From the cell containing the given text, extract its center point as [X, Y] coordinate. 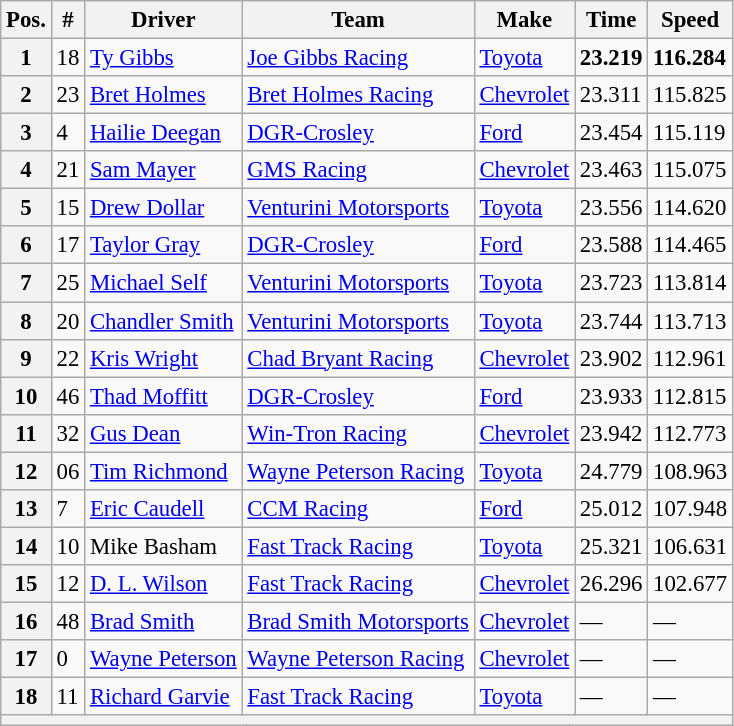
23.556 [612, 208]
3 [26, 133]
114.465 [690, 245]
102.677 [690, 584]
Speed [690, 20]
Bret Holmes Racing [358, 95]
Ty Gibbs [164, 58]
114.620 [690, 208]
5 [26, 208]
14 [26, 546]
Richard Garvie [164, 697]
23.219 [612, 58]
23.902 [612, 358]
107.948 [690, 509]
Team [358, 20]
Thad Moffitt [164, 396]
115.119 [690, 133]
Brad Smith Motorsports [358, 621]
0 [68, 659]
20 [68, 321]
Eric Caudell [164, 509]
26.296 [612, 584]
Tim Richmond [164, 471]
# [68, 20]
23.311 [612, 95]
108.963 [690, 471]
23.588 [612, 245]
23.942 [612, 433]
Brad Smith [164, 621]
Chandler Smith [164, 321]
Pos. [26, 20]
Sam Mayer [164, 170]
13 [26, 509]
112.815 [690, 396]
Kris Wright [164, 358]
25.012 [612, 509]
2 [26, 95]
23.933 [612, 396]
Make [524, 20]
22 [68, 358]
06 [68, 471]
25.321 [612, 546]
9 [26, 358]
46 [68, 396]
23.744 [612, 321]
48 [68, 621]
112.961 [690, 358]
D. L. Wilson [164, 584]
8 [26, 321]
112.773 [690, 433]
Drew Dollar [164, 208]
21 [68, 170]
115.825 [690, 95]
116.284 [690, 58]
Michael Self [164, 283]
23.454 [612, 133]
Joe Gibbs Racing [358, 58]
Wayne Peterson [164, 659]
115.075 [690, 170]
16 [26, 621]
23.463 [612, 170]
Win-Tron Racing [358, 433]
24.779 [612, 471]
113.814 [690, 283]
25 [68, 283]
CCM Racing [358, 509]
113.713 [690, 321]
32 [68, 433]
Hailie Deegan [164, 133]
23 [68, 95]
GMS Racing [358, 170]
Gus Dean [164, 433]
Bret Holmes [164, 95]
Mike Basham [164, 546]
Taylor Gray [164, 245]
Driver [164, 20]
Time [612, 20]
6 [26, 245]
23.723 [612, 283]
106.631 [690, 546]
1 [26, 58]
Chad Bryant Racing [358, 358]
